Provide the [X, Y] coordinate of the cell's center where the given text is located.  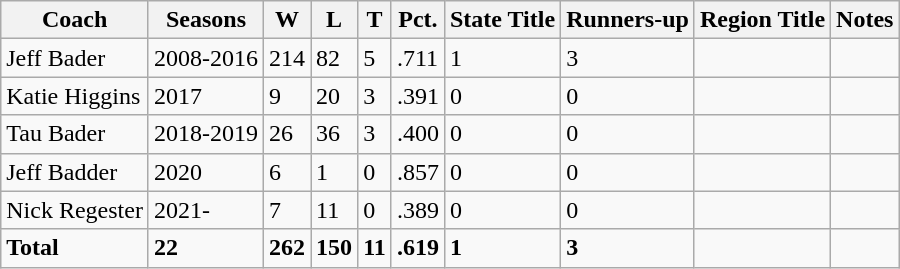
.389 [418, 210]
.400 [418, 134]
.711 [418, 58]
2008-2016 [206, 58]
.391 [418, 96]
Jeff Badder [75, 172]
Jeff Bader [75, 58]
Runners-up [628, 20]
26 [286, 134]
2018-2019 [206, 134]
.857 [418, 172]
7 [286, 210]
82 [334, 58]
Katie Higgins [75, 96]
Seasons [206, 20]
9 [286, 96]
6 [286, 172]
Region Title [762, 20]
Nick Regester [75, 210]
214 [286, 58]
2021- [206, 210]
Notes [865, 20]
262 [286, 248]
W [286, 20]
.619 [418, 248]
T [375, 20]
Total [75, 248]
Tau Bader [75, 134]
5 [375, 58]
State Title [502, 20]
150 [334, 248]
20 [334, 96]
L [334, 20]
36 [334, 134]
2020 [206, 172]
22 [206, 248]
2017 [206, 96]
Coach [75, 20]
Pct. [418, 20]
